Pinpoint the cell where the given text exists, returning its (x, y) midpoint coordinate. 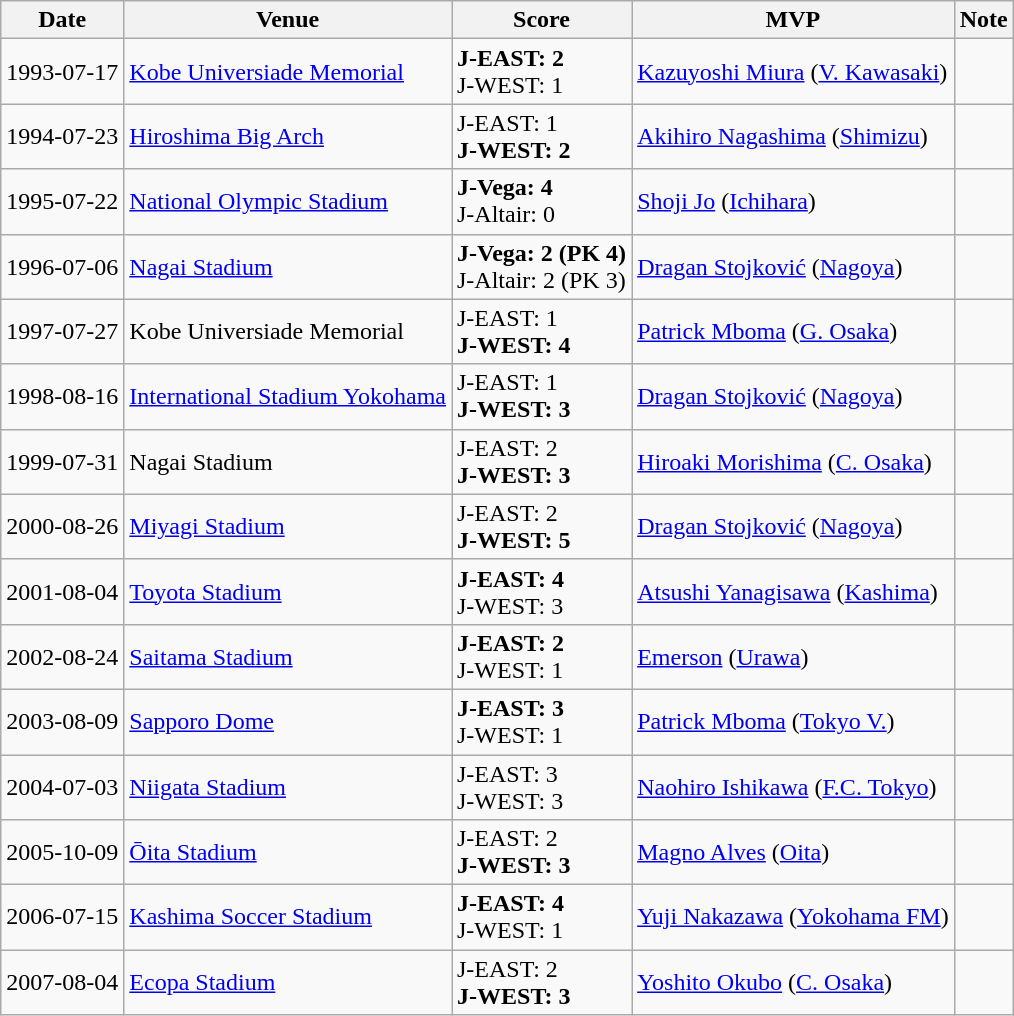
National Olympic Stadium (288, 202)
Niigata Stadium (288, 786)
2002-08-24 (62, 656)
Score (542, 20)
Patrick Mboma (G. Osaka) (794, 332)
2003-08-09 (62, 722)
Ōita Stadium (288, 852)
1993-07-17 (62, 72)
J-EAST: 4J-WEST: 3 (542, 592)
J-EAST: 1J-WEST: 2 (542, 136)
Venue (288, 20)
International Stadium Yokohama (288, 396)
J-Vega: 4J-Altair: 0 (542, 202)
1999-07-31 (62, 462)
Hiroaki Morishima (C. Osaka) (794, 462)
MVP (794, 20)
2000-08-26 (62, 526)
Kashima Soccer Stadium (288, 918)
Akihiro Nagashima (Shimizu) (794, 136)
Note (984, 20)
Atsushi Yanagisawa (Kashima) (794, 592)
J-EAST: 2 J-WEST: 3 (542, 852)
1996-07-06 (62, 266)
J-EAST: 4J-WEST: 1 (542, 918)
Shoji Jo (Ichihara) (794, 202)
Ecopa Stadium (288, 982)
Yoshito Okubo (C. Osaka) (794, 982)
Miyagi Stadium (288, 526)
2005-10-09 (62, 852)
J-EAST: 1J-WEST: 3 (542, 396)
J-EAST: 1J-WEST: 4 (542, 332)
2001-08-04 (62, 592)
Emerson (Urawa) (794, 656)
Kazuyoshi Miura (V. Kawasaki) (794, 72)
1994-07-23 (62, 136)
2006-07-15 (62, 918)
J-EAST: 3J-WEST: 3 (542, 786)
Yuji Nakazawa (Yokohama FM) (794, 918)
J-Vega: 2 (PK 4)J-Altair: 2 (PK 3) (542, 266)
2004-07-03 (62, 786)
Toyota Stadium (288, 592)
2007-08-04 (62, 982)
Saitama Stadium (288, 656)
Patrick Mboma (Tokyo V.) (794, 722)
1995-07-22 (62, 202)
1997-07-27 (62, 332)
1998-08-16 (62, 396)
Naohiro Ishikawa (F.C. Tokyo) (794, 786)
J-EAST: 2J-WEST: 5 (542, 526)
Magno Alves (Oita) (794, 852)
Hiroshima Big Arch (288, 136)
J-EAST: 3J-WEST: 1 (542, 722)
Sapporo Dome (288, 722)
Date (62, 20)
